Find where the given text appears and provide that cell's center as (x, y) coordinate. 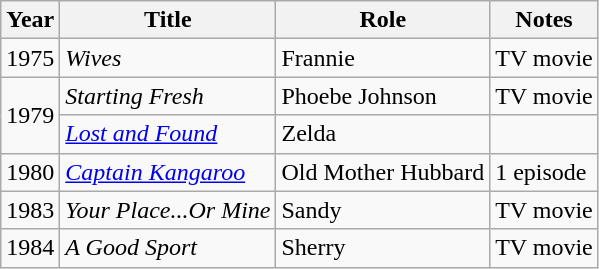
Notes (544, 20)
Sherry (383, 248)
Old Mother Hubbard (383, 172)
Wives (168, 58)
Phoebe Johnson (383, 96)
Captain Kangaroo (168, 172)
Lost and Found (168, 134)
Sandy (383, 210)
1983 (30, 210)
A Good Sport (168, 248)
1980 (30, 172)
Role (383, 20)
1 episode (544, 172)
Your Place...Or Mine (168, 210)
1984 (30, 248)
Starting Fresh (168, 96)
Zelda (383, 134)
1979 (30, 115)
Year (30, 20)
Title (168, 20)
Frannie (383, 58)
1975 (30, 58)
